Identify which cell holds the provided text, then report its (x, y) central coordinate. 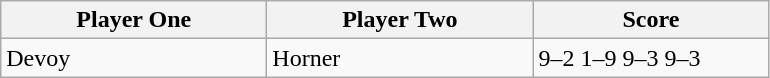
Player One (134, 20)
9–2 1–9 9–3 9–3 (651, 58)
Player Two (400, 20)
Score (651, 20)
Devoy (134, 58)
Horner (400, 58)
